Find where the given text appears and provide that cell's center as (X, Y) coordinate. 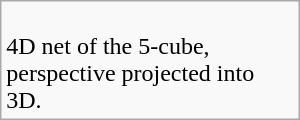
4D net of the 5-cube, perspective projected into 3D. (150, 60)
